Determine the [X, Y] coordinate at the center of the cell enclosing the given text.  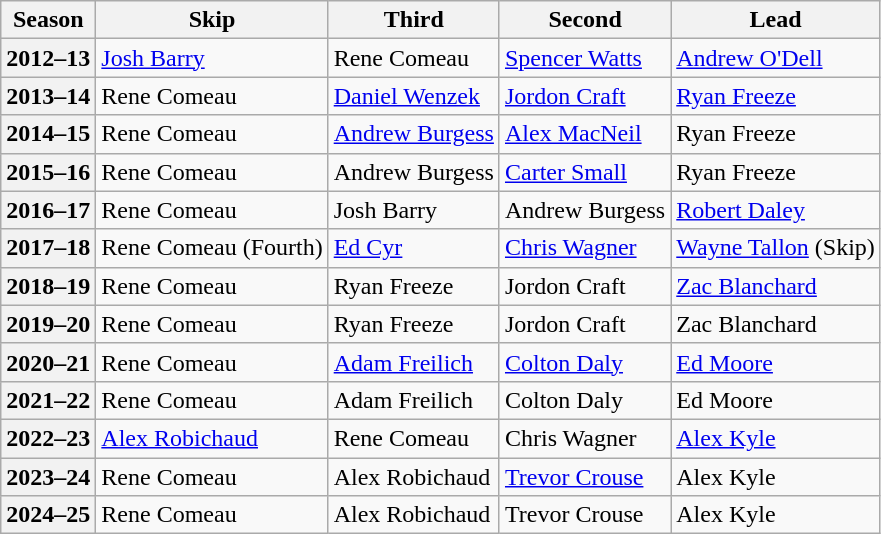
Second [584, 20]
Season [48, 20]
2024–25 [48, 515]
Alex MacNeil [584, 134]
Spencer Watts [584, 58]
2018–19 [48, 286]
2021–22 [48, 400]
2022–23 [48, 438]
Lead [776, 20]
2015–16 [48, 172]
2016–17 [48, 210]
Rene Comeau (Fourth) [212, 248]
Skip [212, 20]
Daniel Wenzek [414, 96]
2014–15 [48, 134]
2020–21 [48, 362]
Robert Daley [776, 210]
Third [414, 20]
2019–20 [48, 324]
2023–24 [48, 477]
2017–18 [48, 248]
Wayne Tallon (Skip) [776, 248]
2013–14 [48, 96]
Carter Small [584, 172]
2012–13 [48, 58]
Andrew O'Dell [776, 58]
Ed Cyr [414, 248]
